Extract the [x, y] coordinate from the center of the cell holding the provided text.  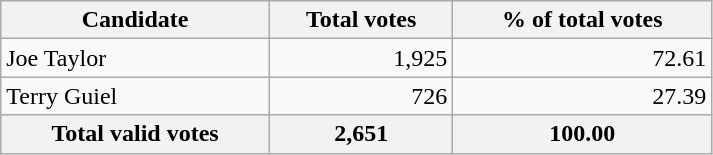
726 [360, 96]
% of total votes [582, 20]
72.61 [582, 58]
1,925 [360, 58]
100.00 [582, 134]
Terry Guiel [136, 96]
Joe Taylor [136, 58]
Total valid votes [136, 134]
Total votes [360, 20]
Candidate [136, 20]
27.39 [582, 96]
2,651 [360, 134]
